Capture the cell that displays the provided text and extract its [x, y] central coordinate. 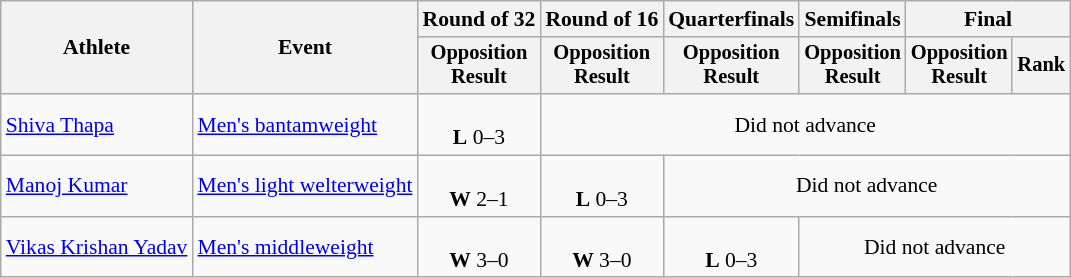
Athlete [97, 48]
Event [304, 48]
Men's light welterweight [304, 186]
Men's middleweight [304, 248]
Round of 16 [602, 19]
Semifinals [852, 19]
Final [988, 19]
Vikas Krishan Yadav [97, 248]
Rank [1041, 66]
Men's bantamweight [304, 124]
W 2–1 [478, 186]
Round of 32 [478, 19]
Shiva Thapa [97, 124]
Manoj Kumar [97, 186]
Quarterfinals [731, 19]
